Provide the [X, Y] coordinate of the cell's center where the given text is located.  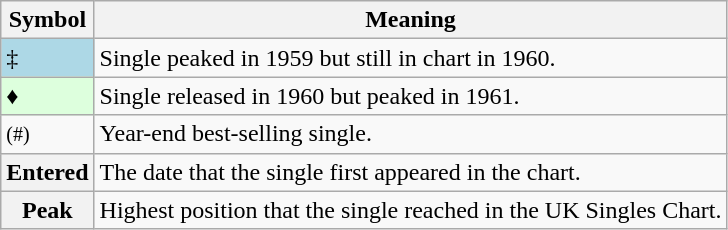
Year-end best-selling single. [410, 134]
(#) [48, 134]
Entered [48, 172]
‡ [48, 58]
Symbol [48, 20]
The date that the single first appeared in the chart. [410, 172]
Single released in 1960 but peaked in 1961. [410, 96]
Peak [48, 210]
♦ [48, 96]
Single peaked in 1959 but still in chart in 1960. [410, 58]
Meaning [410, 20]
Highest position that the single reached in the UK Singles Chart. [410, 210]
